From the cell containing the given text, extract its center point as [X, Y] coordinate. 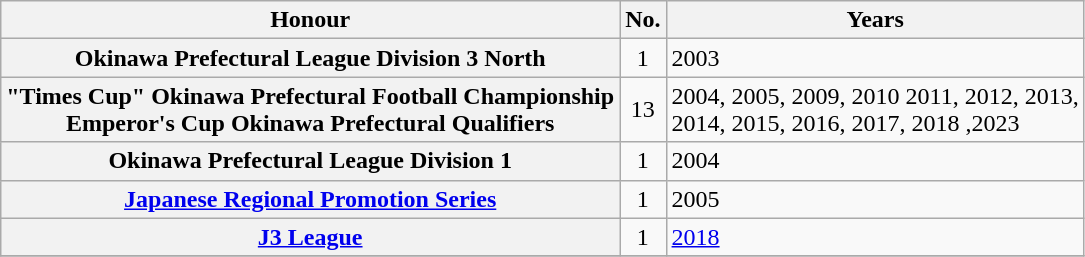
Okinawa Prefectural League Division 1 [310, 161]
Okinawa Prefectural League Division 3 North [310, 58]
2003 [875, 58]
"Times Cup" Okinawa Prefectural Football Championship Emperor's Cup Okinawa Prefectural Qualifiers [310, 110]
2004 [875, 161]
Japanese Regional Promotion Series [310, 199]
J3 League [310, 237]
No. [643, 20]
Honour [310, 20]
2018 [875, 237]
2005 [875, 199]
13 [643, 110]
2004, 2005, 2009, 2010 2011, 2012, 2013, 2014, 2015, 2016, 2017, 2018 ,2023 [875, 110]
Years [875, 20]
